Detect which cell encompasses the target text, then output its (x, y) center coordinate. 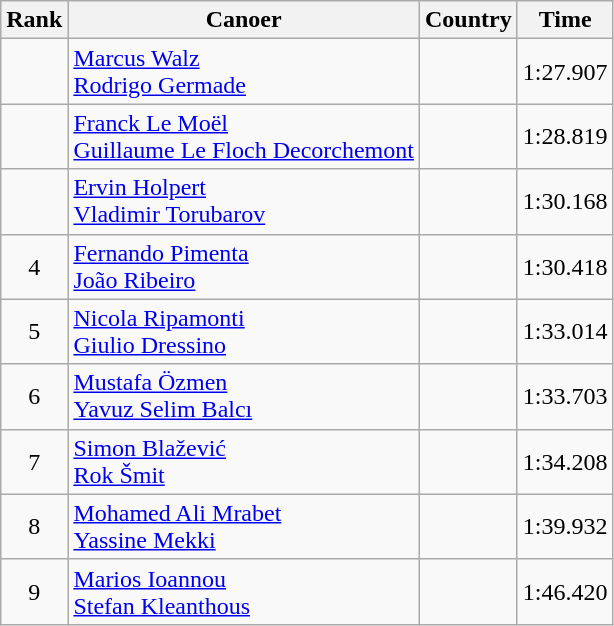
Canoer (244, 20)
Marcus WalzRodrigo Germade (244, 72)
Mustafa ÖzmenYavuz Selim Balcı (244, 396)
Ervin HolpertVladimir Torubarov (244, 202)
4 (34, 266)
Fernando PimentaJoão Ribeiro (244, 266)
1:30.168 (565, 202)
8 (34, 526)
Time (565, 20)
Simon BlaževićRok Šmit (244, 462)
5 (34, 332)
7 (34, 462)
Country (468, 20)
Nicola RipamontiGiulio Dressino (244, 332)
1:46.420 (565, 592)
Marios IoannouStefan Kleanthous (244, 592)
1:33.703 (565, 396)
1:27.907 (565, 72)
9 (34, 592)
Rank (34, 20)
1:34.208 (565, 462)
Franck Le MoëlGuillaume Le Floch Decorchemont (244, 136)
1:33.014 (565, 332)
1:28.819 (565, 136)
1:30.418 (565, 266)
Mohamed Ali MrabetYassine Mekki (244, 526)
6 (34, 396)
1:39.932 (565, 526)
